Detect which cell encompasses the target text, then output its (x, y) center coordinate. 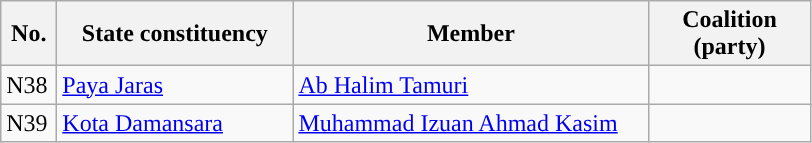
Kota Damansara (175, 123)
N39 (29, 123)
Muhammad Izuan Ahmad Kasim (471, 123)
State constituency (175, 34)
N38 (29, 85)
No. (29, 34)
Paya Jaras (175, 85)
Ab Halim Tamuri (471, 85)
Coalition (party) (730, 34)
Member (471, 34)
